Find where the given text appears and provide that cell's center as (x, y) coordinate. 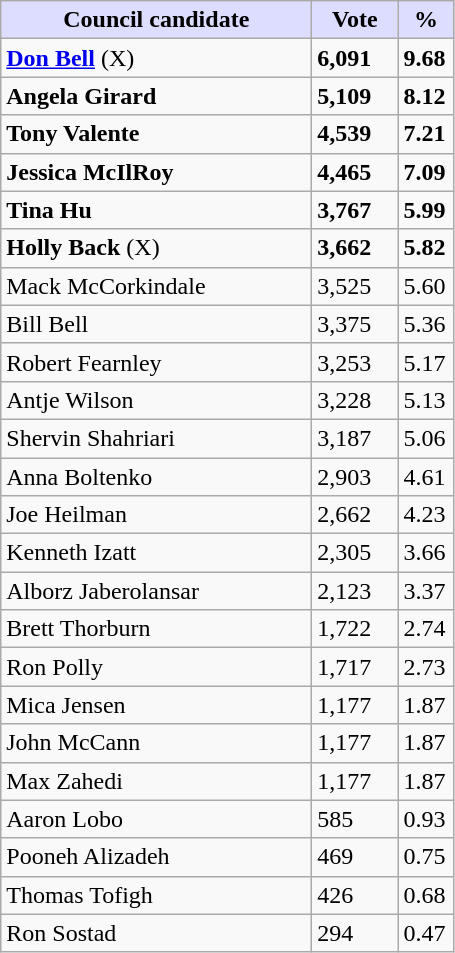
4.23 (426, 515)
Holly Back (X) (156, 248)
3,187 (355, 438)
1,722 (355, 629)
Mack McCorkindale (156, 286)
7.09 (426, 172)
% (426, 20)
Mica Jensen (156, 705)
Antje Wilson (156, 400)
Tina Hu (156, 210)
0.68 (426, 895)
Aaron Lobo (156, 819)
5.82 (426, 248)
Tony Valente (156, 134)
Ron Polly (156, 667)
3,525 (355, 286)
3.66 (426, 553)
Thomas Tofigh (156, 895)
426 (355, 895)
5.60 (426, 286)
3,228 (355, 400)
3,767 (355, 210)
5.13 (426, 400)
5,109 (355, 96)
Council candidate (156, 20)
0.75 (426, 857)
2,903 (355, 477)
294 (355, 933)
Bill Bell (156, 324)
3,253 (355, 362)
3.37 (426, 591)
6,091 (355, 58)
5.06 (426, 438)
4,539 (355, 134)
Robert Fearnley (156, 362)
Brett Thorburn (156, 629)
0.47 (426, 933)
3,662 (355, 248)
Don Bell (X) (156, 58)
Max Zahedi (156, 781)
2,662 (355, 515)
2,123 (355, 591)
2.73 (426, 667)
Angela Girard (156, 96)
Shervin Shahriari (156, 438)
0.93 (426, 819)
469 (355, 857)
Ron Sostad (156, 933)
Pooneh Alizadeh (156, 857)
4,465 (355, 172)
1,717 (355, 667)
4.61 (426, 477)
John McCann (156, 743)
Jessica McIlRoy (156, 172)
5.36 (426, 324)
5.17 (426, 362)
585 (355, 819)
9.68 (426, 58)
2.74 (426, 629)
5.99 (426, 210)
7.21 (426, 134)
3,375 (355, 324)
8.12 (426, 96)
2,305 (355, 553)
Alborz Jaberolansar (156, 591)
Joe Heilman (156, 515)
Anna Boltenko (156, 477)
Vote (355, 20)
Kenneth Izatt (156, 553)
